Return the [X, Y] coordinate for the center point of the cell that contains the specified text.  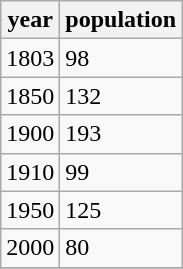
1850 [30, 96]
1950 [30, 210]
99 [121, 172]
population [121, 20]
125 [121, 210]
year [30, 20]
2000 [30, 248]
1803 [30, 58]
1910 [30, 172]
132 [121, 96]
80 [121, 248]
1900 [30, 134]
98 [121, 58]
193 [121, 134]
